Scan for the cell matching the given text and deliver its (x, y) coordinate at center. 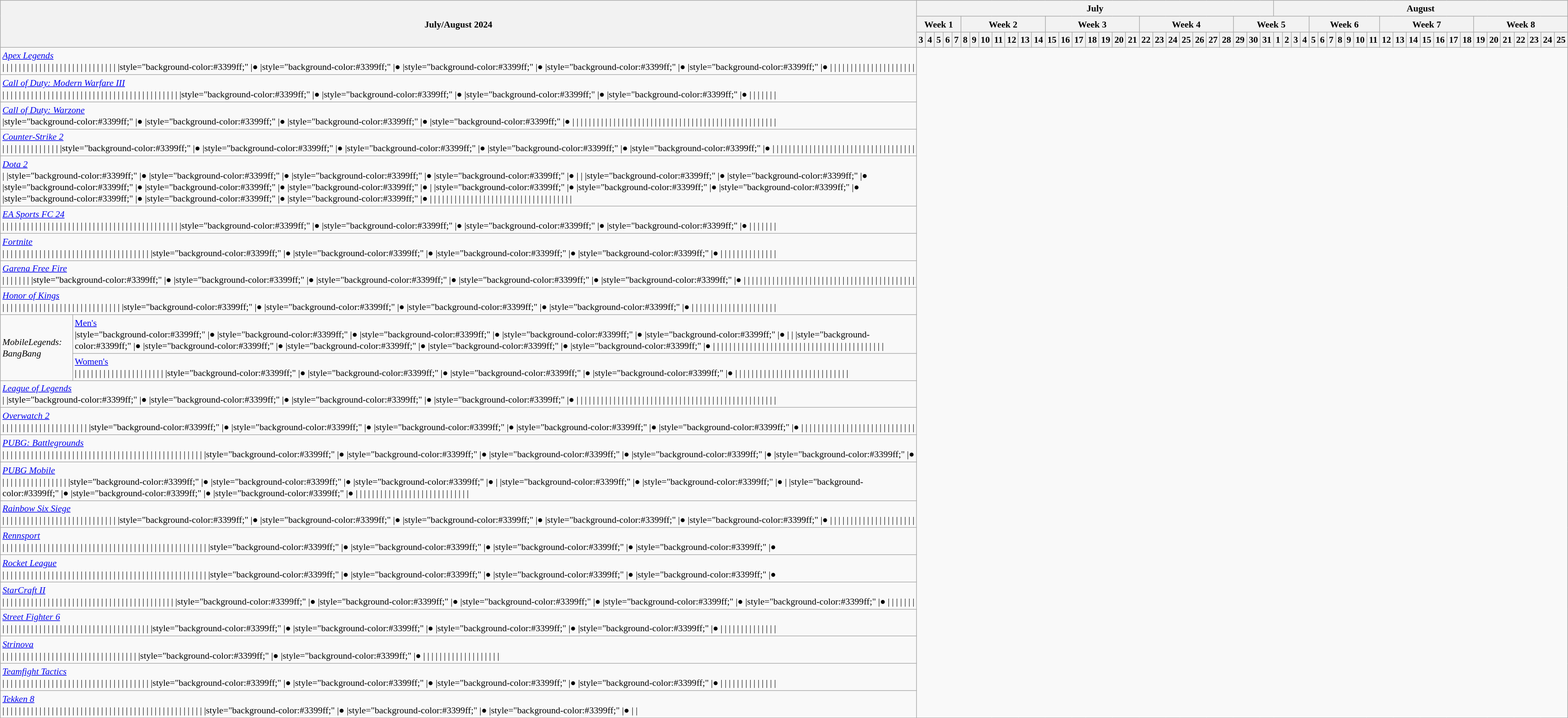
MobileLegends:BangBang (36, 347)
31 (1267, 40)
Week 1 (939, 24)
August (1421, 8)
Week 2 (1003, 24)
29 (1240, 40)
Week 6 (1344, 24)
July (1095, 8)
Week 5 (1272, 24)
Week 3 (1092, 24)
26 (1200, 40)
Week 8 (1521, 24)
2 (1287, 40)
28 (1227, 40)
30 (1253, 40)
Week 7 (1427, 24)
1 (1278, 40)
July/August 2024 (458, 24)
Week 4 (1186, 24)
27 (1213, 40)
